Output the (x, y) coordinate of the center of the cell containing the given text.  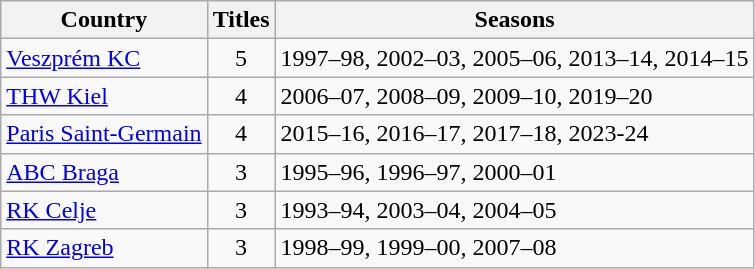
1998–99, 1999–00, 2007–08 (514, 248)
1995–96, 1996–97, 2000–01 (514, 172)
Veszprém KC (104, 58)
Country (104, 20)
RK Celje (104, 210)
Paris Saint-Germain (104, 134)
Titles (241, 20)
RK Zagreb (104, 248)
2006–07, 2008–09, 2009–10, 2019–20 (514, 96)
2015–16, 2016–17, 2017–18, 2023-24 (514, 134)
1993–94, 2003–04, 2004–05 (514, 210)
Seasons (514, 20)
THW Kiel (104, 96)
5 (241, 58)
1997–98, 2002–03, 2005–06, 2013–14, 2014–15 (514, 58)
ABC Braga (104, 172)
